From the cell containing the given text, extract its center point as [x, y] coordinate. 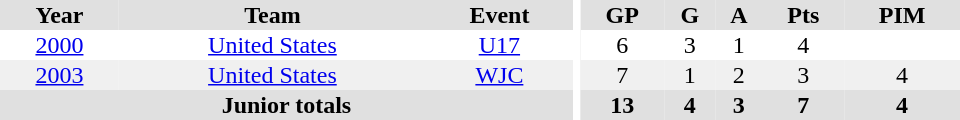
A [738, 15]
2000 [60, 45]
G [690, 15]
Year [60, 15]
GP [622, 15]
2 [738, 75]
WJC [500, 75]
Event [500, 15]
Team [272, 15]
6 [622, 45]
Junior totals [286, 105]
13 [622, 105]
2003 [60, 75]
U17 [500, 45]
Pts [804, 15]
PIM [902, 15]
